Output the [x, y] coordinate of the center of the cell containing the given text.  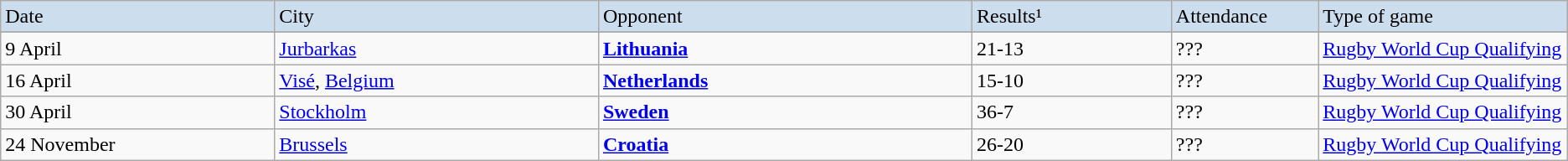
Croatia [785, 144]
16 April [137, 80]
Brussels [437, 144]
9 April [137, 49]
Netherlands [785, 80]
26-20 [1071, 144]
21-13 [1071, 49]
30 April [137, 112]
36-7 [1071, 112]
City [437, 17]
24 November [137, 144]
Visé, Belgium [437, 80]
15-10 [1071, 80]
Sweden [785, 112]
Date [137, 17]
Opponent [785, 17]
Lithuania [785, 49]
Attendance [1245, 17]
Stockholm [437, 112]
Type of game [1442, 17]
Jurbarkas [437, 49]
Results¹ [1071, 17]
